Identify which cell holds the provided text, then report its (x, y) central coordinate. 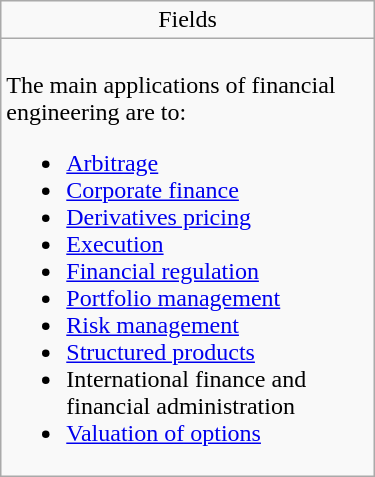
Fields (188, 20)
